Identify which cell holds the provided text, then report its (X, Y) central coordinate. 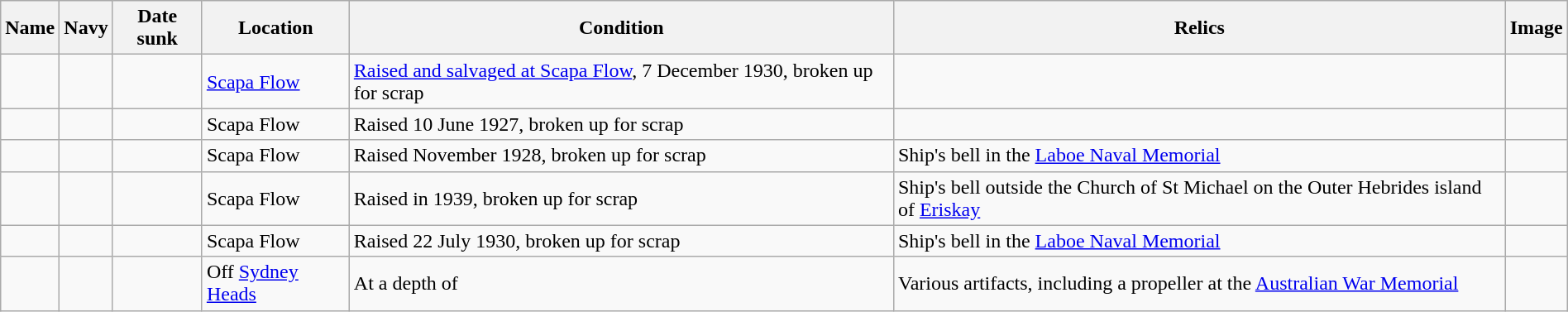
At a depth of (621, 283)
Raised in 1939, broken up for scrap (621, 199)
Image (1537, 28)
Raised and salvaged at Scapa Flow, 7 December 1930, broken up for scrap (621, 81)
Location (275, 28)
Condition (621, 28)
Date sunk (157, 28)
Ship's bell outside the Church of St Michael on the Outer Hebrides island of Eriskay (1199, 199)
Off Sydney Heads (275, 283)
Relics (1199, 28)
Various artifacts, including a propeller at the Australian War Memorial (1199, 283)
Raised 22 July 1930, broken up for scrap (621, 241)
Raised November 1928, broken up for scrap (621, 156)
Name (30, 28)
Navy (86, 28)
Raised 10 June 1927, broken up for scrap (621, 124)
